Find where the given text appears and provide that cell's center as (X, Y) coordinate. 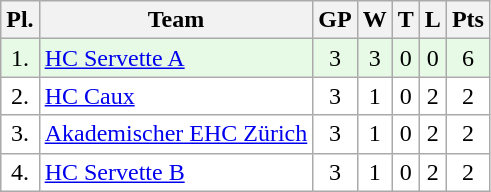
W (374, 20)
1. (20, 58)
Pts (468, 20)
HC Servette B (176, 172)
HC Caux (176, 96)
T (406, 20)
6 (468, 58)
Akademischer EHC Zürich (176, 134)
2. (20, 96)
3. (20, 134)
4. (20, 172)
L (432, 20)
HC Servette A (176, 58)
Team (176, 20)
GP (335, 20)
Pl. (20, 20)
